Identify which cell holds the provided text, then report its (X, Y) central coordinate. 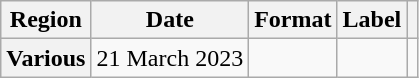
Label (372, 20)
Date (170, 20)
Various (46, 58)
Format (293, 20)
21 March 2023 (170, 58)
Region (46, 20)
